Provide the [x, y] coordinate of the cell's center where the given text is located.  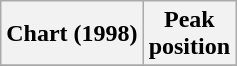
Peakposition [189, 34]
Chart (1998) [72, 34]
